Identify which cell holds the provided text, then report its (x, y) central coordinate. 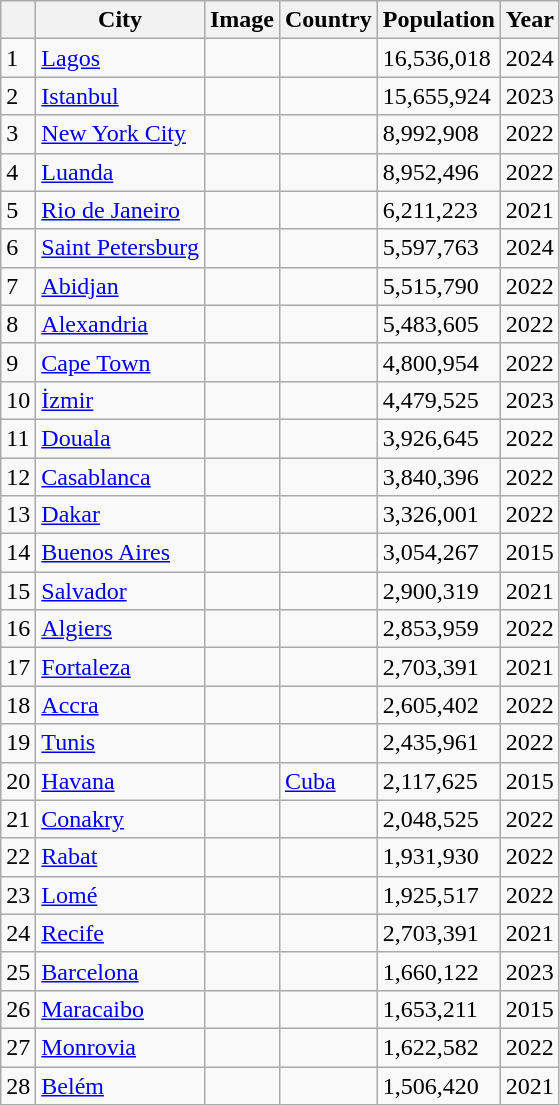
Saint Petersburg (120, 248)
1 (18, 58)
Fortaleza (120, 667)
2,048,525 (438, 819)
Luanda (120, 172)
3,054,267 (438, 553)
24 (18, 933)
Lomé (120, 895)
18 (18, 705)
Accra (120, 705)
Monrovia (120, 1047)
1,506,420 (438, 1085)
Rio de Janeiro (120, 210)
Douala (120, 438)
26 (18, 1009)
Buenos Aires (120, 553)
Istanbul (120, 96)
2,117,625 (438, 781)
15 (18, 591)
Dakar (120, 515)
11 (18, 438)
İzmir (120, 400)
17 (18, 667)
1,660,122 (438, 971)
10 (18, 400)
12 (18, 477)
16 (18, 629)
25 (18, 971)
Belém (120, 1085)
1,653,211 (438, 1009)
1,925,517 (438, 895)
Image (242, 20)
4,479,525 (438, 400)
21 (18, 819)
Recife (120, 933)
5,515,790 (438, 286)
Tunis (120, 743)
23 (18, 895)
3,326,001 (438, 515)
New York City (120, 134)
15,655,924 (438, 96)
3 (18, 134)
6 (18, 248)
27 (18, 1047)
8,952,496 (438, 172)
Algiers (120, 629)
Rabat (120, 857)
3,926,645 (438, 438)
3,840,396 (438, 477)
Abidjan (120, 286)
28 (18, 1085)
Lagos (120, 58)
5,483,605 (438, 324)
8,992,908 (438, 134)
Cape Town (120, 362)
2,605,402 (438, 705)
14 (18, 553)
5,597,763 (438, 248)
1,931,930 (438, 857)
Casablanca (120, 477)
Population (438, 20)
4,800,954 (438, 362)
8 (18, 324)
2 (18, 96)
2,900,319 (438, 591)
20 (18, 781)
6,211,223 (438, 210)
7 (18, 286)
9 (18, 362)
Conakry (120, 819)
13 (18, 515)
Alexandria (120, 324)
Country (328, 20)
Salvador (120, 591)
4 (18, 172)
2,435,961 (438, 743)
19 (18, 743)
Havana (120, 781)
22 (18, 857)
Cuba (328, 781)
16,536,018 (438, 58)
Barcelona (120, 971)
2,853,959 (438, 629)
1,622,582 (438, 1047)
Maracaibo (120, 1009)
Year (530, 20)
City (120, 20)
5 (18, 210)
